For the text-containing cell, return its midpoint in [x, y] coordinate format. 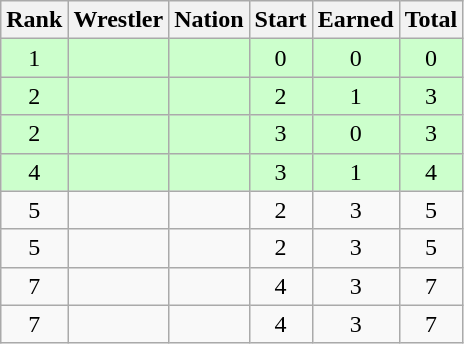
Earned [356, 20]
Start [280, 20]
Total [431, 20]
Wrestler [118, 20]
Nation [209, 20]
Rank [34, 20]
